Locate the cell with the specified text and output its (X, Y) center coordinate. 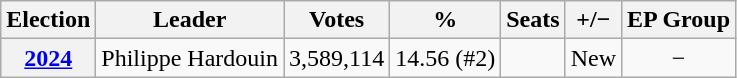
− (679, 58)
Seats (533, 20)
% (446, 20)
+/− (593, 20)
Votes (337, 20)
Philippe Hardouin (190, 58)
14.56 (#2) (446, 58)
3,589,114 (337, 58)
New (593, 58)
Election (48, 20)
2024 (48, 58)
EP Group (679, 20)
Leader (190, 20)
